Pinpoint the cell where the given text exists, returning its (X, Y) midpoint coordinate. 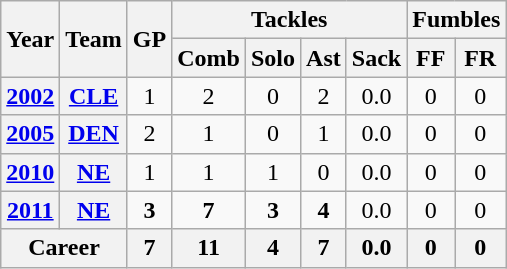
Career (64, 248)
FF (431, 58)
Comb (209, 58)
FR (480, 58)
DEN (94, 134)
Team (94, 39)
2011 (30, 210)
Solo (272, 58)
Tackles (290, 20)
2002 (30, 96)
2010 (30, 172)
11 (209, 248)
Fumbles (456, 20)
Year (30, 39)
CLE (94, 96)
GP (149, 39)
2005 (30, 134)
Sack (376, 58)
Ast (324, 58)
